From the cell containing the given text, extract its center point as [x, y] coordinate. 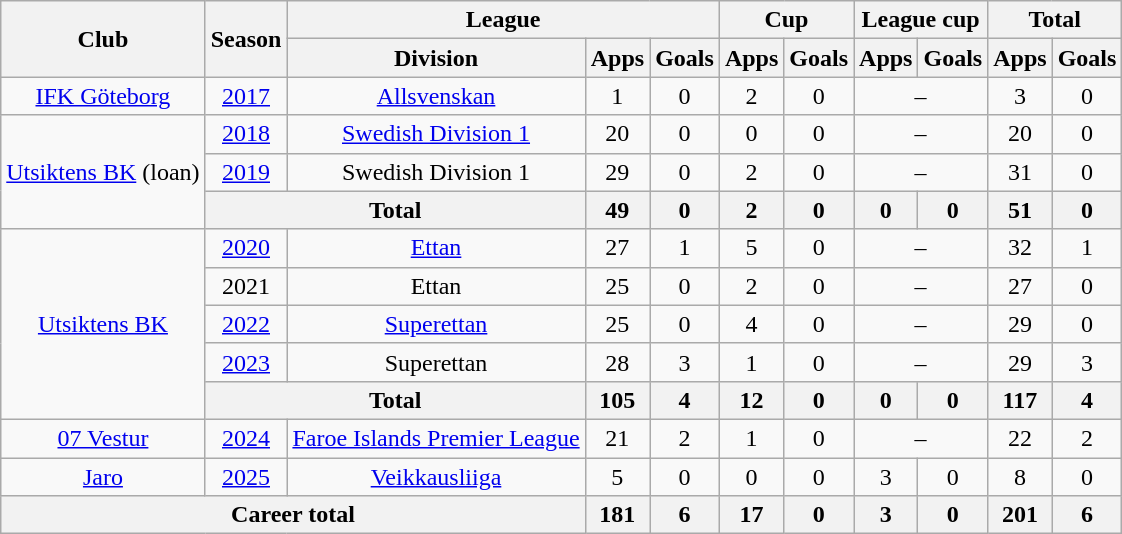
Allsvenskan [436, 96]
2023 [246, 362]
Veikkausliiga [436, 477]
2020 [246, 248]
181 [617, 515]
IFK Göteborg [103, 96]
31 [1020, 172]
Career total [293, 515]
Club [103, 39]
2018 [246, 134]
Division [436, 58]
12 [751, 400]
8 [1020, 477]
2021 [246, 286]
07 Vestur [103, 438]
28 [617, 362]
17 [751, 515]
22 [1020, 438]
2017 [246, 96]
Utsiktens BK (loan) [103, 172]
21 [617, 438]
2024 [246, 438]
Faroe Islands Premier League [436, 438]
2019 [246, 172]
32 [1020, 248]
201 [1020, 515]
105 [617, 400]
Cup [786, 20]
Season [246, 39]
League cup [921, 20]
Utsiktens BK [103, 324]
117 [1020, 400]
Jaro [103, 477]
49 [617, 210]
League [503, 20]
2025 [246, 477]
2022 [246, 324]
51 [1020, 210]
